Scan for the cell matching the given text and deliver its (x, y) coordinate at center. 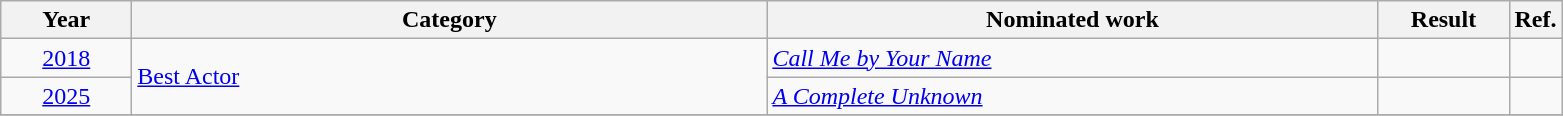
A Complete Unknown (1072, 96)
2018 (66, 58)
Call Me by Your Name (1072, 58)
Ref. (1536, 20)
Result (1444, 20)
Best Actor (450, 77)
Year (66, 20)
Category (450, 20)
2025 (66, 96)
Nominated work (1072, 20)
